Search for the cell housing the specified text and yield its [X, Y] center coordinate. 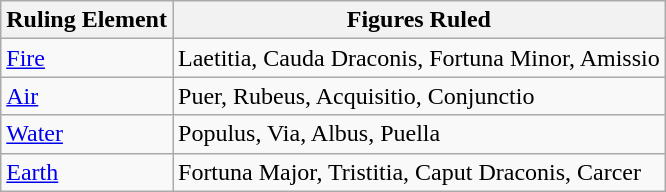
Figures Ruled [418, 20]
Fortuna Major, Tristitia, Caput Draconis, Carcer [418, 172]
Water [87, 134]
Earth [87, 172]
Ruling Element [87, 20]
Laetitia, Cauda Draconis, Fortuna Minor, Amissio [418, 58]
Fire [87, 58]
Populus, Via, Albus, Puella [418, 134]
Puer, Rubeus, Acquisitio, Conjunctio [418, 96]
Air [87, 96]
